Provide the (x, y) coordinate of the cell's center where the given text is located.  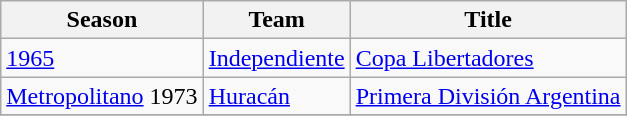
Independiente (276, 58)
Season (102, 20)
Metropolitano 1973 (102, 96)
Primera División Argentina (488, 96)
Team (276, 20)
Huracán (276, 96)
Title (488, 20)
1965 (102, 58)
Copa Libertadores (488, 58)
